Provide the [x, y] coordinate of the cell's center where the given text is located.  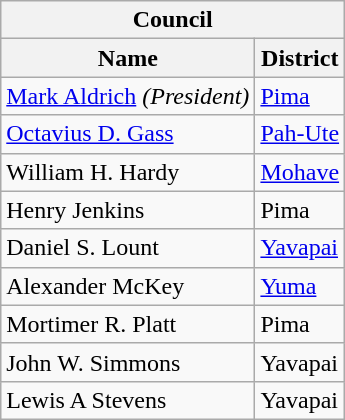
Yuma [300, 286]
Lewis A Stevens [128, 400]
Mohave [300, 172]
Pah-Ute [300, 134]
Octavius D. Gass [128, 134]
Henry Jenkins [128, 210]
Mortimer R. Platt [128, 324]
Alexander McKey [128, 286]
Daniel S. Lount [128, 248]
William H. Hardy [128, 172]
Council [173, 20]
John W. Simmons [128, 362]
Mark Aldrich (President) [128, 96]
District [300, 58]
Name [128, 58]
